Return (x, y) of the center of cell containing provided text 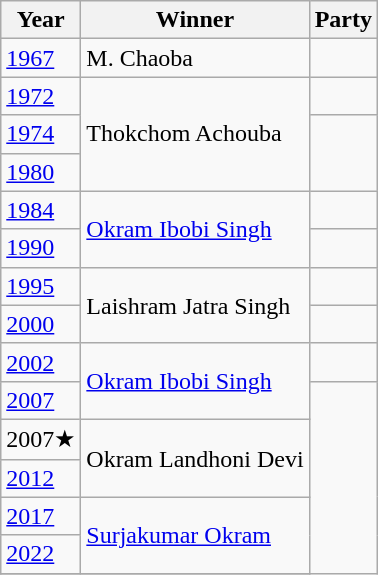
Surjakumar Okram (195, 535)
Okram Landhoni Devi (195, 458)
1995 (41, 286)
2000 (41, 324)
1972 (41, 96)
Thokchom Achouba (195, 134)
1990 (41, 248)
2007 (41, 400)
Laishram Jatra Singh (195, 305)
Winner (195, 20)
2022 (41, 554)
1974 (41, 134)
Year (41, 20)
1984 (41, 210)
Party (343, 20)
2012 (41, 478)
2017 (41, 516)
2007★ (41, 439)
2002 (41, 362)
M. Chaoba (195, 58)
1967 (41, 58)
1980 (41, 172)
